Extract the [x, y] coordinate from the center of the cell holding the provided text.  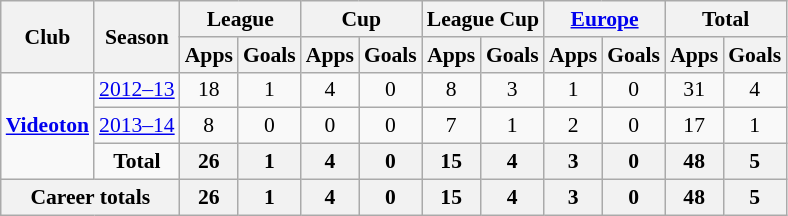
17 [694, 126]
2013–14 [137, 126]
League Cup [483, 19]
Club [48, 36]
31 [694, 90]
2012–13 [137, 90]
2 [573, 126]
League [240, 19]
Europe [604, 19]
Videoton [48, 126]
7 [452, 126]
Career totals [90, 197]
Season [137, 36]
Cup [362, 19]
18 [209, 90]
